Search for the cell housing the specified text and yield its [x, y] center coordinate. 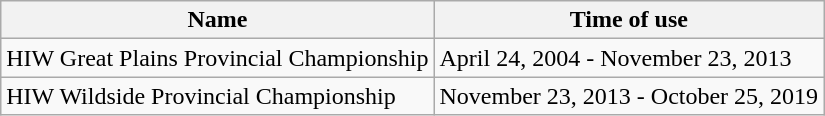
Time of use [629, 20]
HIW Wildside Provincial Championship [218, 96]
April 24, 2004 - November 23, 2013 [629, 58]
HIW Great Plains Provincial Championship [218, 58]
Name [218, 20]
November 23, 2013 - October 25, 2019 [629, 96]
